Extract the [X, Y] coordinate from the center of the cell holding the provided text.  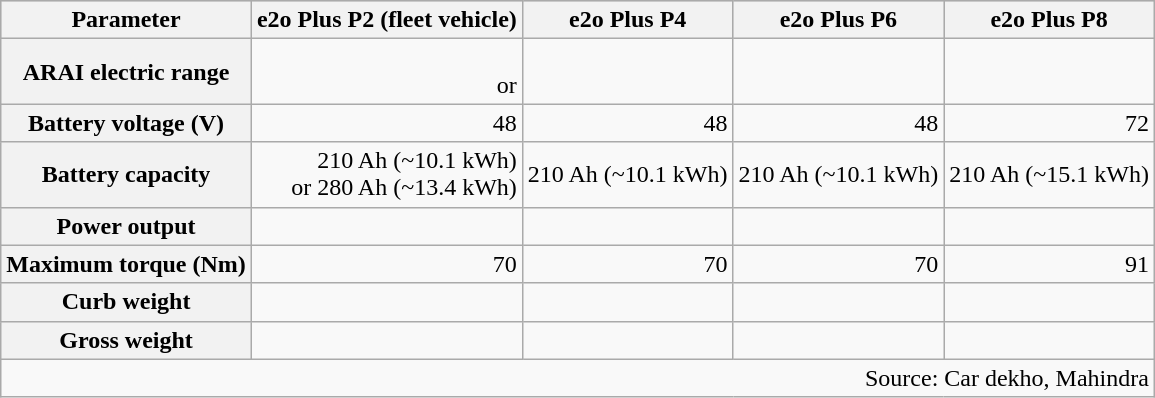
Maximum torque (Nm) [126, 264]
e2o Plus P2 (fleet vehicle) [386, 20]
or [386, 72]
Battery capacity [126, 174]
Parameter [126, 20]
Power output [126, 226]
Source: Car dekho, Mahindra [578, 378]
ARAI electric range [126, 72]
72 [1050, 123]
e2o Plus P6 [838, 20]
Gross weight [126, 340]
Battery voltage (V) [126, 123]
Curb weight [126, 302]
e2o Plus P4 [628, 20]
210 Ah (~15.1 kWh) [1050, 174]
e2o Plus P8 [1050, 20]
91 [1050, 264]
210 Ah (~10.1 kWh)or 280 Ah (~13.4 kWh) [386, 174]
